For the text-containing cell, return its midpoint in [x, y] coordinate format. 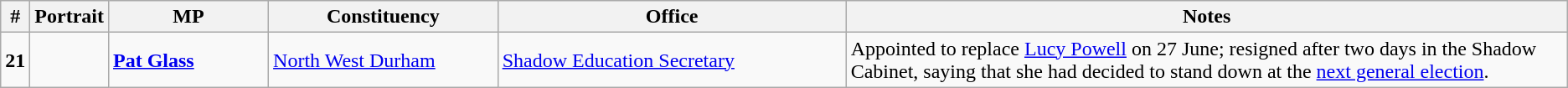
North West Durham [384, 60]
Portrait [70, 17]
Notes [1206, 17]
Pat Glass [188, 60]
Shadow Education Secretary [672, 60]
MP [188, 17]
Constituency [384, 17]
21 [15, 60]
# [15, 17]
Office [672, 17]
